Provide the (X, Y) coordinate of the cell's center where the given text is located.  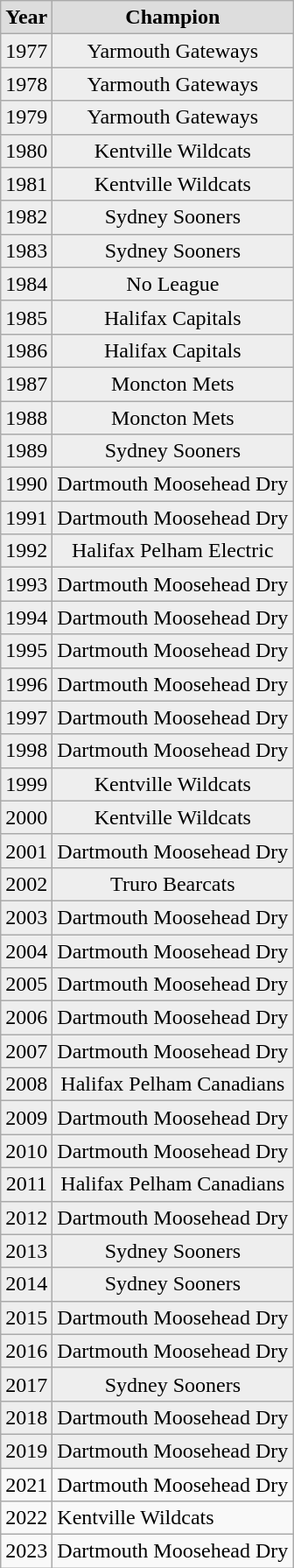
2021 (26, 1485)
1989 (26, 451)
2000 (26, 817)
2012 (26, 1218)
2010 (26, 1151)
2018 (26, 1417)
2002 (26, 884)
1983 (26, 251)
2023 (26, 1551)
2015 (26, 1317)
2003 (26, 917)
Truro Bearcats (173, 884)
2007 (26, 1051)
Year (26, 18)
1980 (26, 151)
2004 (26, 950)
1987 (26, 384)
1998 (26, 751)
2006 (26, 1018)
1982 (26, 217)
1986 (26, 350)
1996 (26, 684)
1979 (26, 117)
1994 (26, 618)
1988 (26, 418)
2013 (26, 1251)
No League (173, 284)
1992 (26, 551)
2014 (26, 1284)
1990 (26, 484)
2009 (26, 1118)
2008 (26, 1084)
1984 (26, 284)
1985 (26, 317)
2011 (26, 1184)
1993 (26, 584)
2019 (26, 1451)
Champion (173, 18)
2001 (26, 851)
2016 (26, 1351)
1995 (26, 651)
1997 (26, 717)
Halifax Pelham Electric (173, 551)
1981 (26, 184)
1978 (26, 84)
2022 (26, 1518)
1977 (26, 51)
1999 (26, 784)
2017 (26, 1384)
2005 (26, 985)
1991 (26, 518)
